For the text-containing cell, return its midpoint in [x, y] coordinate format. 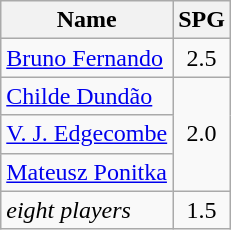
2.5 [202, 58]
Childe Dundão [87, 96]
Name [87, 20]
V. J. Edgecombe [87, 134]
SPG [202, 20]
Mateusz Ponitka [87, 172]
1.5 [202, 210]
Bruno Fernando [87, 58]
eight players [87, 210]
2.0 [202, 134]
